Locate the cell with the specified text and output its (x, y) center coordinate. 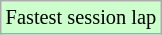
Fastest session lap (81, 17)
